Scan for the cell matching the given text and deliver its [X, Y] coordinate at center. 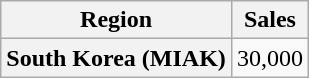
South Korea (MIAK) [116, 58]
Region [116, 20]
30,000 [270, 58]
Sales [270, 20]
